Pinpoint the cell where the given text exists, returning its (x, y) midpoint coordinate. 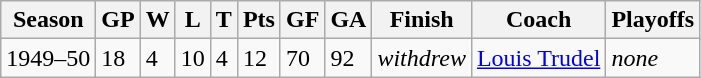
GA (348, 20)
Playoffs (653, 20)
W (158, 20)
L (192, 20)
Pts (258, 20)
1949–50 (48, 58)
GF (302, 20)
Season (48, 20)
10 (192, 58)
GP (118, 20)
T (224, 20)
Coach (538, 20)
92 (348, 58)
12 (258, 58)
none (653, 58)
18 (118, 58)
withdrew (422, 58)
Louis Trudel (538, 58)
70 (302, 58)
Finish (422, 20)
